For the text-containing cell, return its midpoint in [x, y] coordinate format. 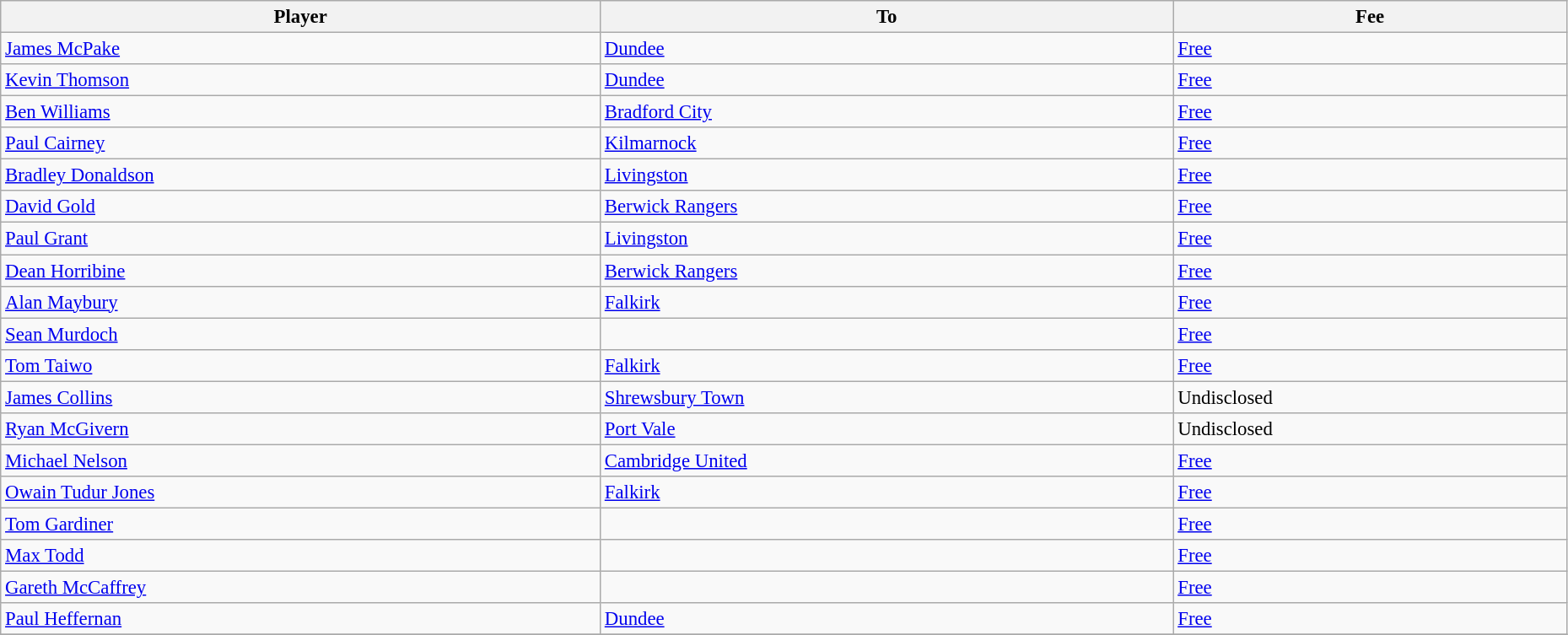
Ryan McGivern [300, 429]
Kilmarnock [886, 143]
Cambridge United [886, 460]
Paul Cairney [300, 143]
Tom Taiwo [300, 365]
James Collins [300, 397]
Sean Murdoch [300, 334]
James McPake [300, 49]
Paul Grant [300, 239]
Paul Heffernan [300, 619]
Port Vale [886, 429]
Fee [1370, 17]
Bradford City [886, 112]
David Gold [300, 207]
Bradley Donaldson [300, 175]
Max Todd [300, 556]
Gareth McCaffrey [300, 588]
Tom Gardiner [300, 524]
Owain Tudur Jones [300, 492]
Alan Maybury [300, 302]
Player [300, 17]
Dean Horribine [300, 271]
Kevin Thomson [300, 80]
Ben Williams [300, 112]
Shrewsbury Town [886, 397]
To [886, 17]
Michael Nelson [300, 460]
